Determine the [X, Y] coordinate at the center of the cell enclosing the given text.  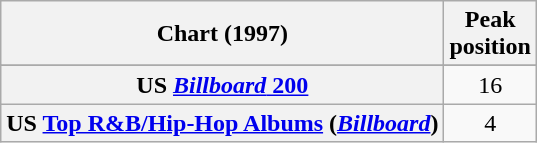
4 [490, 123]
US Top R&B/Hip-Hop Albums (Billboard) [222, 123]
Chart (1997) [222, 34]
US Billboard 200 [222, 85]
Peakposition [490, 34]
16 [490, 85]
